Determine the [x, y] coordinate at the center of the cell enclosing the given text.  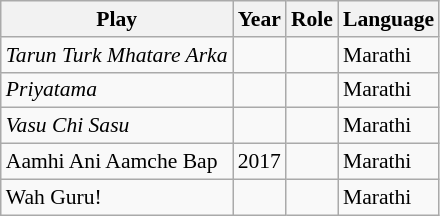
2017 [260, 162]
Wah Guru! [117, 197]
Priyatama [117, 90]
Play [117, 19]
Tarun Turk Mhatare Arka [117, 55]
Vasu Chi Sasu [117, 126]
Aamhi Ani Aamche Bap [117, 162]
Year [260, 19]
Role [312, 19]
Language [388, 19]
